Identify which cell holds the provided text, then report its [x, y] central coordinate. 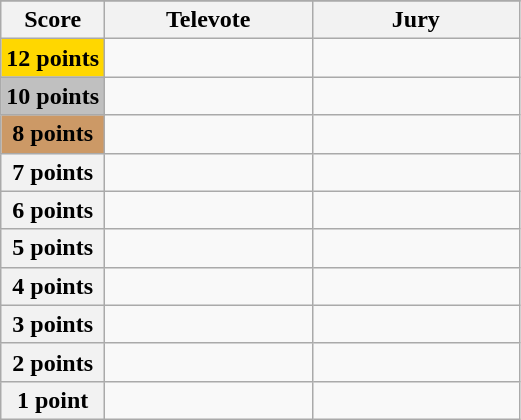
6 points [53, 210]
10 points [53, 96]
2 points [53, 362]
Televote [209, 20]
12 points [53, 58]
Jury [416, 20]
8 points [53, 134]
4 points [53, 286]
5 points [53, 248]
Score [53, 20]
7 points [53, 172]
3 points [53, 324]
1 point [53, 400]
